Search for the cell housing the specified text and yield its (X, Y) center coordinate. 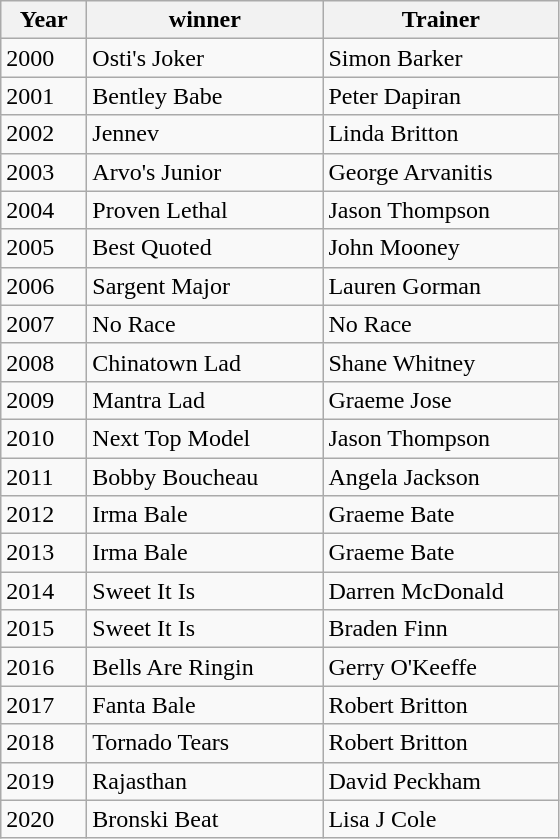
Lauren Gorman (441, 286)
Sargent Major (205, 286)
2011 (44, 477)
2019 (44, 781)
George Arvanitis (441, 172)
2013 (44, 553)
Gerry O'Keeffe (441, 667)
2000 (44, 58)
Bentley Babe (205, 96)
Next Top Model (205, 438)
Mantra Lad (205, 400)
2006 (44, 286)
Fanta Bale (205, 705)
2004 (44, 210)
2020 (44, 819)
2018 (44, 743)
2002 (44, 134)
2007 (44, 324)
2010 (44, 438)
David Peckham (441, 781)
Proven Lethal (205, 210)
2016 (44, 667)
John Mooney (441, 248)
2001 (44, 96)
Bells Are Ringin (205, 667)
Bronski Beat (205, 819)
2014 (44, 591)
Bobby Boucheau (205, 477)
Best Quoted (205, 248)
2003 (44, 172)
Peter Dapiran (441, 96)
Darren McDonald (441, 591)
2009 (44, 400)
winner (205, 20)
Jennev (205, 134)
Osti's Joker (205, 58)
2015 (44, 629)
Linda Britton (441, 134)
Lisa J Cole (441, 819)
Angela Jackson (441, 477)
Chinatown Lad (205, 362)
2017 (44, 705)
Graeme Jose (441, 400)
Arvo's Junior (205, 172)
Braden Finn (441, 629)
Year (44, 20)
Shane Whitney (441, 362)
Rajasthan (205, 781)
Simon Barker (441, 58)
2008 (44, 362)
Trainer (441, 20)
Tornado Tears (205, 743)
2012 (44, 515)
2005 (44, 248)
